Return (x, y) of the center of cell containing provided text 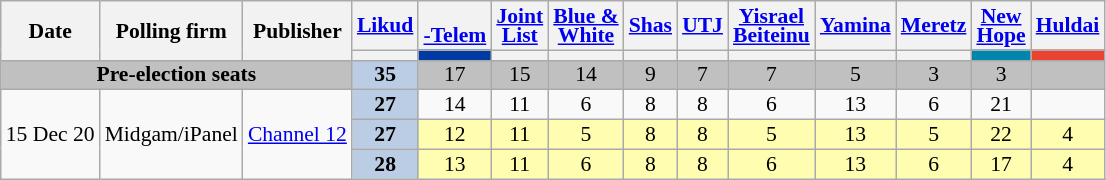
Blue &White (586, 26)
UTJ (702, 26)
Publisher (298, 30)
12 (454, 135)
Date (50, 30)
21 (1000, 105)
Shas (650, 26)
15 (520, 75)
Channel 12 (298, 134)
Yamina (856, 26)
JointList (520, 26)
-Telem (454, 26)
9 (650, 75)
Huldai (1068, 26)
35 (386, 75)
Pre-election seats (176, 75)
28 (386, 164)
Likud (386, 26)
Meretz (934, 26)
YisraelBeiteinu (772, 26)
Polling firm (172, 30)
22 (1000, 135)
Midgam/iPanel (172, 134)
15 Dec 20 (50, 134)
NewHope (1000, 26)
